Search for the cell housing the specified text and yield its (X, Y) center coordinate. 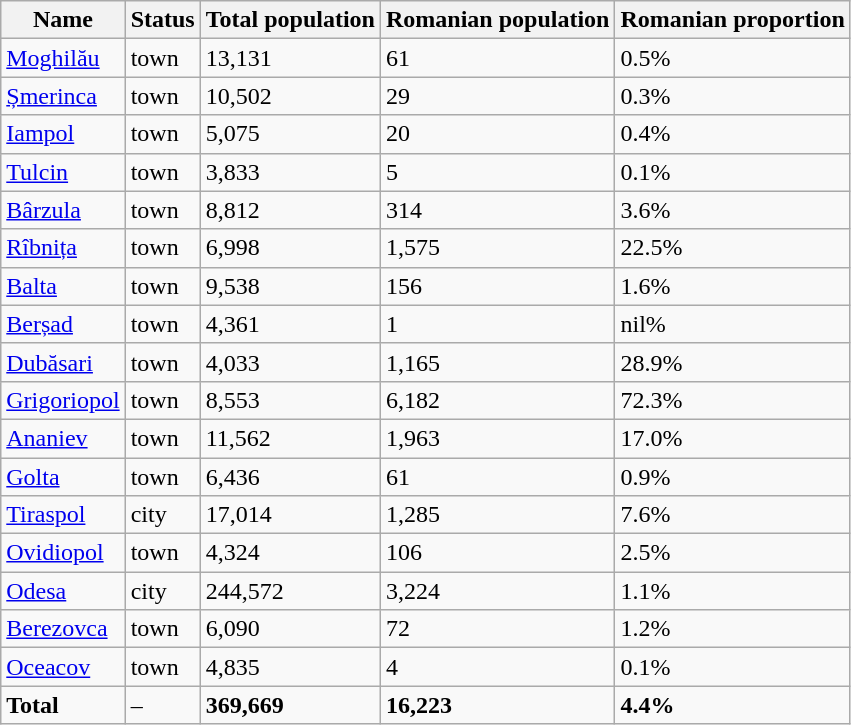
4,835 (290, 667)
7.6% (732, 515)
1.2% (732, 629)
6,090 (290, 629)
Tulcin (63, 172)
0.5% (732, 58)
3,224 (497, 591)
Romanian proportion (732, 20)
5,075 (290, 134)
Status (162, 20)
72.3% (732, 400)
3,833 (290, 172)
Romanian population (497, 20)
1 (497, 324)
Golta (63, 477)
Ananiev (63, 438)
nil% (732, 324)
Grigoriopol (63, 400)
8,553 (290, 400)
0.4% (732, 134)
4.4% (732, 705)
0.9% (732, 477)
28.9% (732, 362)
Berșad (63, 324)
1,285 (497, 515)
10,502 (290, 96)
72 (497, 629)
Șmerinca (63, 96)
17,014 (290, 515)
22.5% (732, 248)
17.0% (732, 438)
16,223 (497, 705)
29 (497, 96)
9,538 (290, 286)
Rîbnița (63, 248)
Tiraspol (63, 515)
13,131 (290, 58)
4,033 (290, 362)
4,361 (290, 324)
4,324 (290, 553)
0.3% (732, 96)
11,562 (290, 438)
Total population (290, 20)
Iampol (63, 134)
8,812 (290, 210)
Ovidiopol (63, 553)
1,575 (497, 248)
106 (497, 553)
– (162, 705)
Berezovca (63, 629)
314 (497, 210)
6,998 (290, 248)
369,669 (290, 705)
5 (497, 172)
Name (63, 20)
Moghilău (63, 58)
Bârzula (63, 210)
Balta (63, 286)
1,963 (497, 438)
Oceacov (63, 667)
3.6% (732, 210)
2.5% (732, 553)
1.6% (732, 286)
Total (63, 705)
6,182 (497, 400)
244,572 (290, 591)
20 (497, 134)
6,436 (290, 477)
1,165 (497, 362)
1.1% (732, 591)
4 (497, 667)
Dubăsari (63, 362)
Odesa (63, 591)
156 (497, 286)
